Return the [x, y] coordinate for the center point of the cell that contains the specified text.  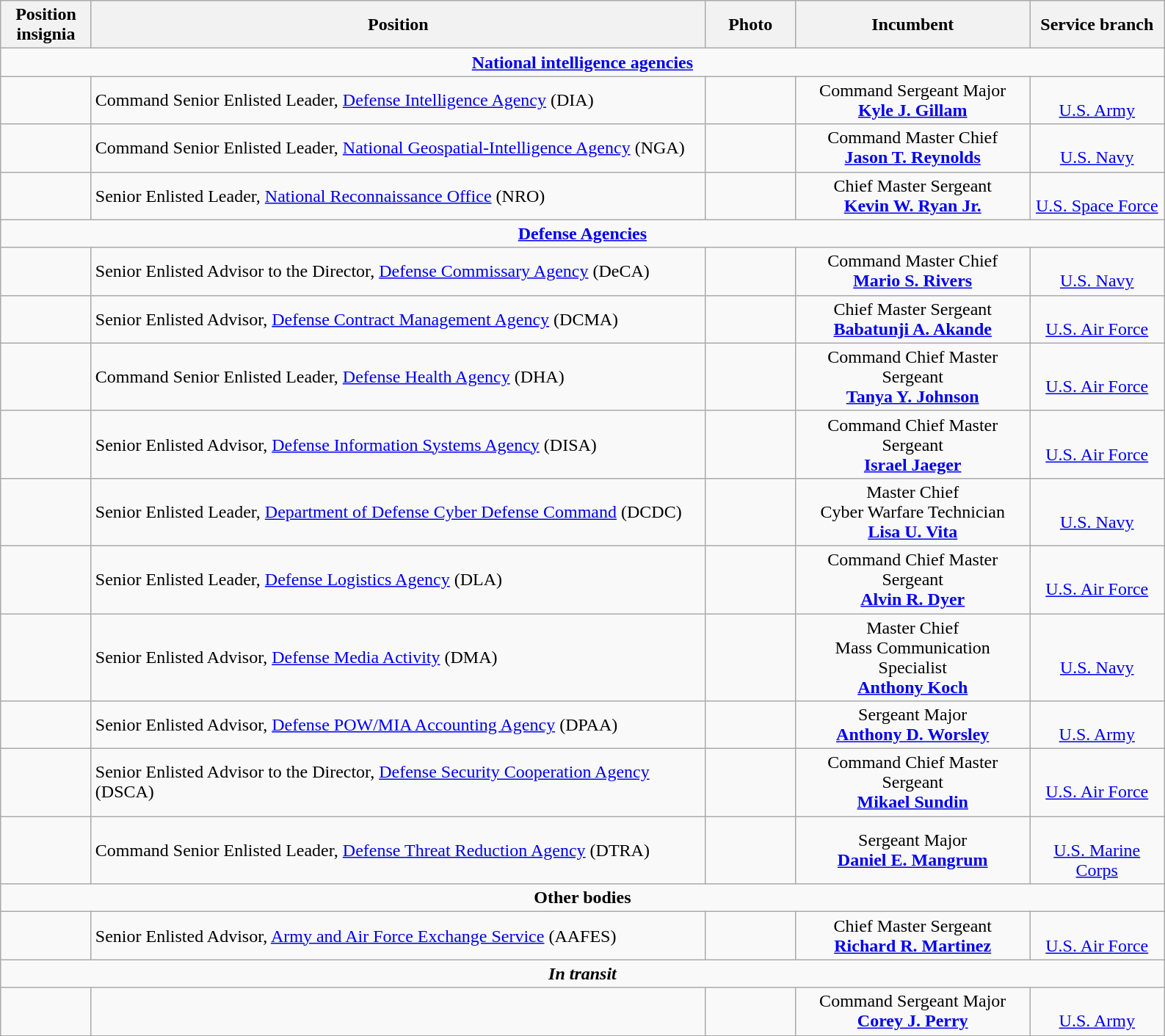
Position [398, 25]
Chief Master SergeantBabatunji A. Akande [913, 319]
Defense Agencies [583, 233]
Command Master ChiefMario S. Rivers [913, 272]
Command Chief Master SergeantMikael Sundin [913, 783]
Other bodies [583, 898]
Command Chief Master SergeantTanya Y. Johnson [913, 377]
Command Senior Enlisted Leader, Defense Health Agency (DHA) [398, 377]
Command Master ChiefJason T. Reynolds [913, 148]
Senior Enlisted Leader, Department of Defense Cyber Defense Command (DCDC) [398, 512]
Command Senior Enlisted Leader, National Geospatial-Intelligence Agency (NGA) [398, 148]
Command Sergeant MajorKyle J. Gillam [913, 100]
Chief Master SergeantRichard R. Martinez [913, 935]
Master ChiefCyber Warfare TechnicianLisa U. Vita [913, 512]
Command Chief Master SergeantIsrael Jaeger [913, 444]
Senior Enlisted Advisor, Defense Contract Management Agency (DCMA) [398, 319]
Senior Enlisted Advisor, Army and Air Force Exchange Service (AAFES) [398, 935]
Senior Enlisted Advisor, Defense Media Activity (DMA) [398, 658]
In transit [583, 974]
Command Senior Enlisted Leader, Defense Intelligence Agency (DIA) [398, 100]
Photo [750, 25]
Senior Enlisted Leader, National Reconnaissance Office (NRO) [398, 195]
Senior Enlisted Advisor, Defense Information Systems Agency (DISA) [398, 444]
Incumbent [913, 25]
Command Senior Enlisted Leader, Defense Threat Reduction Agency (DTRA) [398, 850]
National intelligence agencies [583, 62]
Senior Enlisted Leader, Defense Logistics Agency (DLA) [398, 579]
Senior Enlisted Advisor to the Director, Defense Commissary Agency (DeCA) [398, 272]
Sergeant MajorDaniel E. Mangrum [913, 850]
U.S. Space Force [1097, 195]
Senior Enlisted Advisor, Defense POW/MIA Accounting Agency (DPAA) [398, 725]
Position insignia [46, 25]
Chief Master SergeantKevin W. Ryan Jr. [913, 195]
Sergeant MajorAnthony D. Worsley [913, 725]
Command Chief Master SergeantAlvin R. Dyer [913, 579]
Master ChiefMass Communication SpecialistAnthony Koch [913, 658]
Service branch [1097, 25]
Command Sergeant MajorCorey J. Perry [913, 1012]
U.S. Marine Corps [1097, 850]
Senior Enlisted Advisor to the Director, Defense Security Cooperation Agency (DSCA) [398, 783]
